For the text-containing cell, return its midpoint in [x, y] coordinate format. 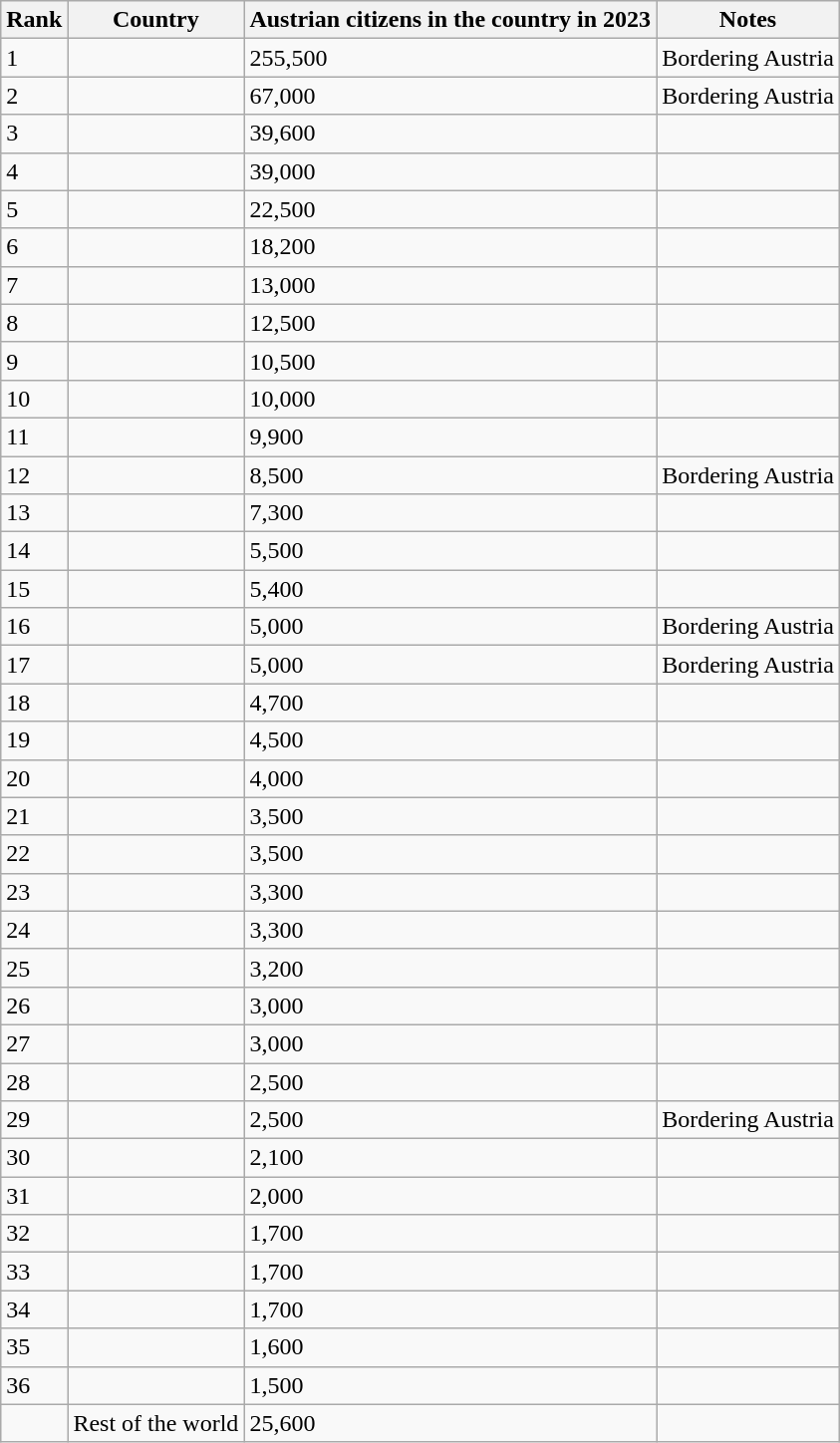
8,500 [450, 475]
1 [34, 58]
23 [34, 892]
5 [34, 209]
9,900 [450, 436]
Rest of the world [155, 1423]
5,400 [450, 589]
10,500 [450, 361]
67,000 [450, 96]
32 [34, 1234]
4 [34, 171]
4,000 [450, 778]
10,000 [450, 399]
5,500 [450, 551]
22 [34, 854]
3,200 [450, 968]
6 [34, 247]
17 [34, 665]
7 [34, 285]
13 [34, 513]
4,700 [450, 703]
35 [34, 1347]
2 [34, 96]
26 [34, 1006]
9 [34, 361]
3 [34, 134]
18 [34, 703]
2,100 [450, 1158]
39,600 [450, 134]
12,500 [450, 323]
11 [34, 436]
255,500 [450, 58]
10 [34, 399]
29 [34, 1120]
Austrian citizens in the country in 2023 [450, 20]
14 [34, 551]
28 [34, 1081]
22,500 [450, 209]
31 [34, 1196]
24 [34, 930]
8 [34, 323]
12 [34, 475]
20 [34, 778]
18,200 [450, 247]
25,600 [450, 1423]
19 [34, 740]
13,000 [450, 285]
4,500 [450, 740]
1,500 [450, 1385]
21 [34, 816]
25 [34, 968]
2,000 [450, 1196]
Notes [748, 20]
39,000 [450, 171]
33 [34, 1272]
15 [34, 589]
16 [34, 627]
36 [34, 1385]
27 [34, 1043]
30 [34, 1158]
34 [34, 1309]
7,300 [450, 513]
1,600 [450, 1347]
Country [155, 20]
Rank [34, 20]
